Return [x, y] of the center of cell containing provided text 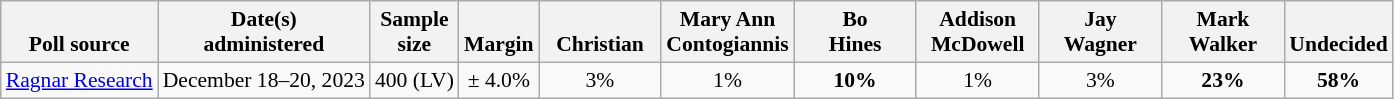
BoHines [856, 32]
MarkWalker [1224, 32]
58% [1338, 80]
AddisonMcDowell [978, 32]
Christian [600, 32]
10% [856, 80]
December 18–20, 2023 [264, 80]
Poll source [80, 32]
Mary AnnContogiannis [727, 32]
Samplesize [414, 32]
± 4.0% [499, 80]
23% [1224, 80]
Undecided [1338, 32]
Ragnar Research [80, 80]
JayWagner [1100, 32]
400 (LV) [414, 80]
Margin [499, 32]
Date(s)administered [264, 32]
